Identify which cell holds the provided text, then report its (x, y) central coordinate. 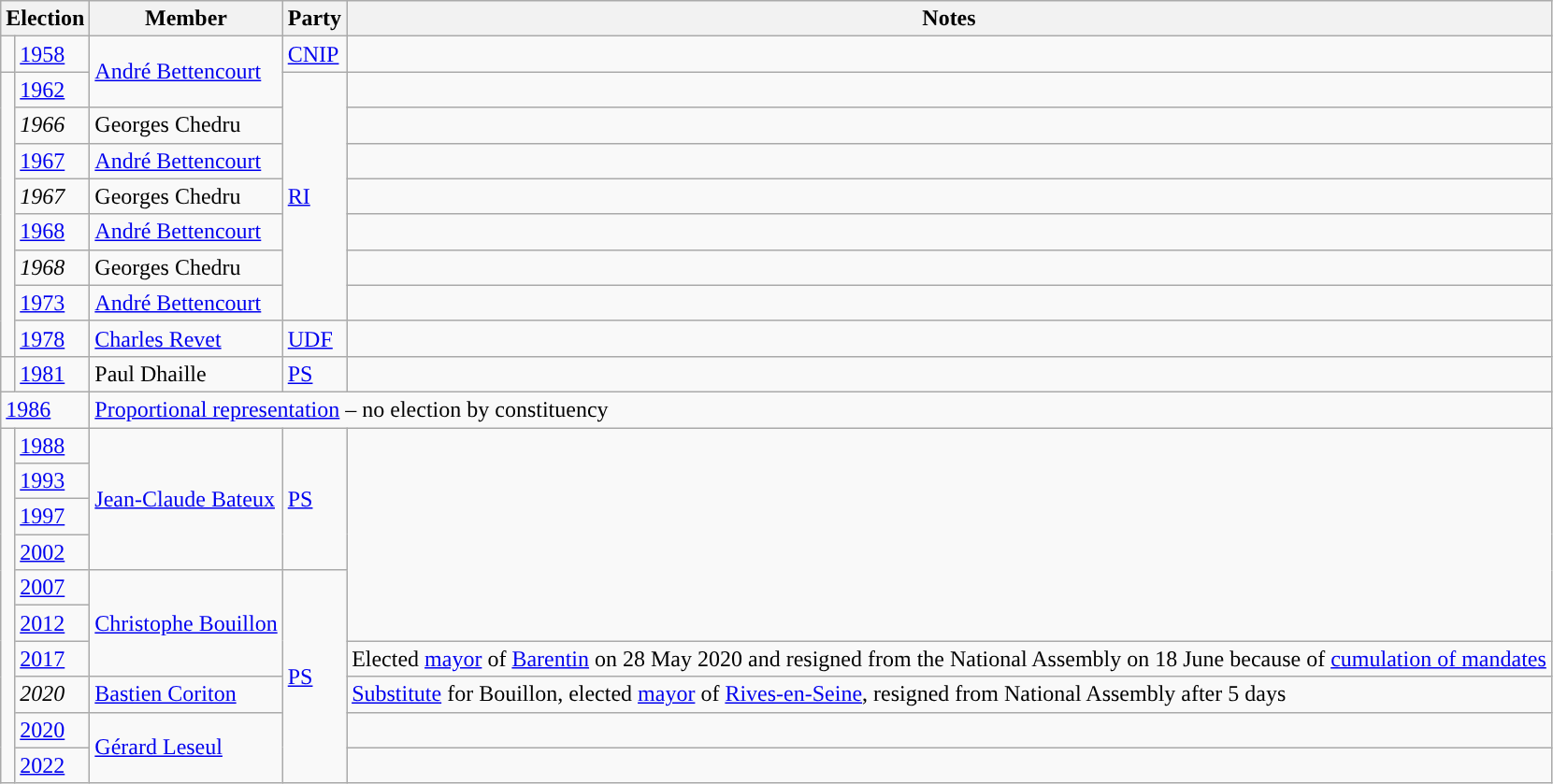
1986 (45, 409)
RI (314, 196)
1978 (52, 338)
Proportional representation – no election by constituency (821, 409)
1993 (52, 481)
2017 (52, 659)
Party (314, 19)
1958 (52, 54)
UDF (314, 338)
1988 (52, 446)
Elected mayor of Barentin on 28 May 2020 and resigned from the National Assembly on 18 June because of cumulation of mandates (950, 659)
1997 (52, 517)
Substitute for Bouillon, elected mayor of Rives-en-Seine, resigned from National Assembly after 5 days (950, 694)
Charles Revet (186, 338)
Jean-Claude Bateux (186, 499)
Election (45, 19)
2022 (52, 765)
1966 (52, 125)
2002 (52, 552)
Member (186, 19)
2012 (52, 623)
1973 (52, 303)
CNIP (314, 54)
Paul Dhaille (186, 374)
2007 (52, 588)
Gérard Leseul (186, 748)
Bastien Coriton (186, 694)
1962 (52, 90)
Notes (950, 19)
1981 (52, 374)
Christophe Bouillon (186, 623)
